Find where the given text appears and provide that cell's center as [x, y] coordinate. 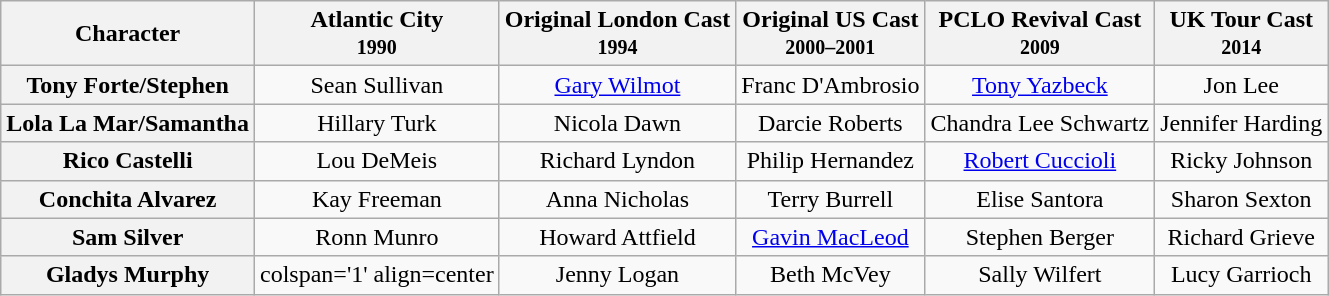
Jennifer Harding [1242, 123]
Stephen Berger [1040, 237]
Anna Nicholas [617, 199]
Franc D'Ambrosio [830, 85]
Original London Cast 1994 [617, 34]
Hillary Turk [378, 123]
Beth McVey [830, 275]
Gary Wilmot [617, 85]
Chandra Lee Schwartz [1040, 123]
Gladys Murphy [128, 275]
Elise Santora [1040, 199]
Sally Wilfert [1040, 275]
Lou DeMeis [378, 161]
Conchita Alvarez [128, 199]
Terry Burrell [830, 199]
Ronn Munro [378, 237]
PCLO Revival Cast 2009 [1040, 34]
colspan='1' align=center [378, 275]
Sharon Sexton [1242, 199]
Tony Yazbeck [1040, 85]
UK Tour Cast 2014 [1242, 34]
Nicola Dawn [617, 123]
Darcie Roberts [830, 123]
Ricky Johnson [1242, 161]
Character [128, 34]
Howard Attfield [617, 237]
Tony Forte/Stephen [128, 85]
Lucy Garrioch [1242, 275]
Philip Hernandez [830, 161]
Robert Cuccioli [1040, 161]
Original US Cast 2000–2001 [830, 34]
Richard Grieve [1242, 237]
Jon Lee [1242, 85]
Gavin MacLeod [830, 237]
Jenny Logan [617, 275]
Sam Silver [128, 237]
Kay Freeman [378, 199]
Rico Castelli [128, 161]
Atlantic City 1990 [378, 34]
Richard Lyndon [617, 161]
Sean Sullivan [378, 85]
Lola La Mar/Samantha [128, 123]
